From the cell containing the given text, extract its center point as [X, Y] coordinate. 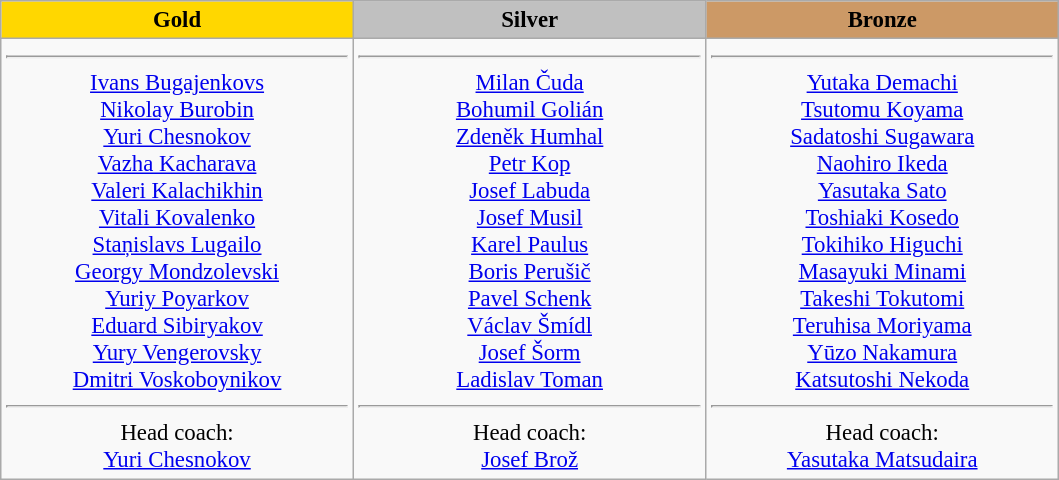
Silver [530, 20]
Bronze [882, 20]
Gold [178, 20]
